Output the (x, y) coordinate of the center of the cell containing the given text.  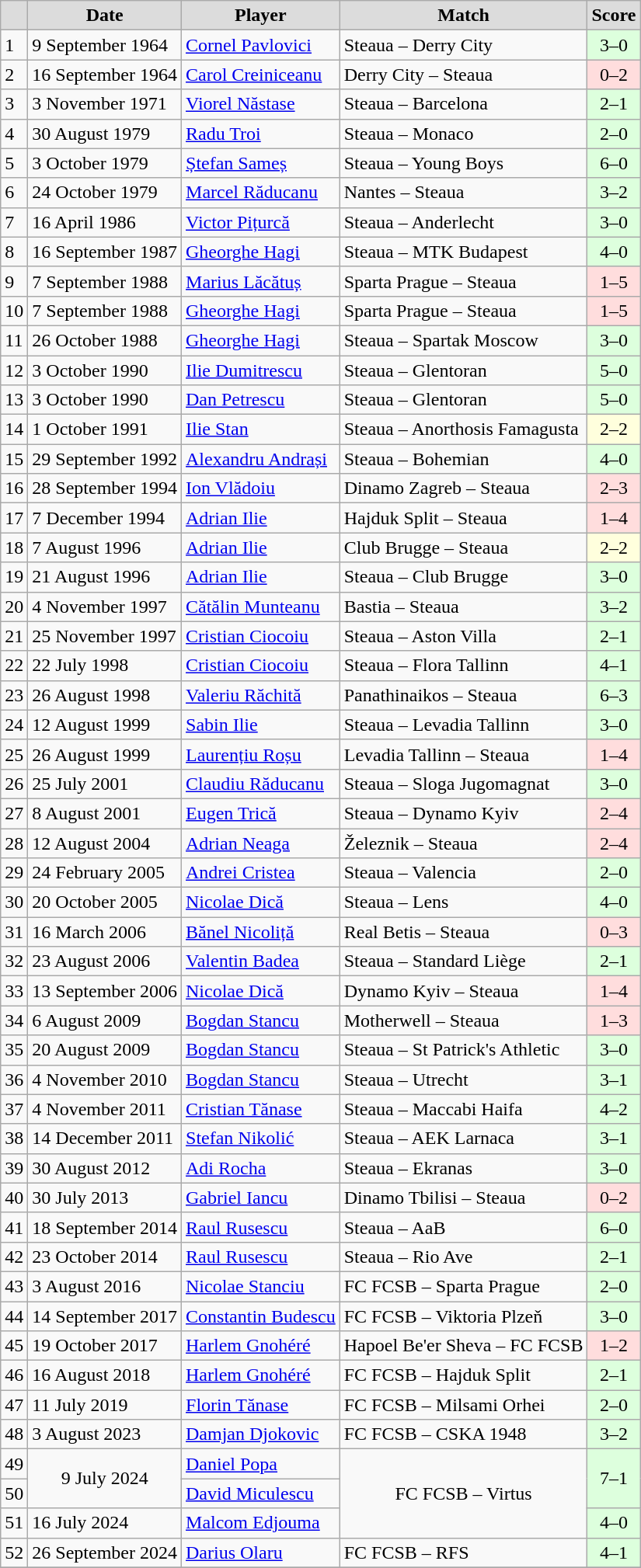
Gabriel Iancu (261, 1198)
16 July 2024 (105, 1523)
18 September 2014 (105, 1227)
22 (14, 666)
Carol Creiniceanu (261, 75)
40 (14, 1198)
FC FCSB – Milsami Orhei (463, 1405)
David Miculescu (261, 1493)
Steaua – AEK Larnaca (463, 1139)
27 (14, 813)
2–3 (614, 488)
Valeriu Răchită (261, 695)
4–2 (614, 1109)
Steaua – Derry City (463, 45)
Motherwell – Steaua (463, 1020)
42 (14, 1257)
14 December 2011 (105, 1139)
12 August 1999 (105, 725)
Levadia Tallinn – Steaua (463, 754)
Nantes – Steaua (463, 193)
12 August 2004 (105, 843)
17 (14, 518)
29 September 1992 (105, 459)
Steaua – Standard Liège (463, 961)
45 (14, 1346)
FC FCSB – RFS (463, 1552)
3 August 2023 (105, 1434)
16 April 1986 (105, 222)
Sabin Ilie (261, 725)
1–2 (614, 1346)
Steaua – Maccabi Haifa (463, 1109)
1 (14, 45)
Player (261, 16)
Železnik – Steaua (463, 843)
26 October 1988 (105, 340)
Steaua – Flora Tallinn (463, 666)
Steaua – Dynamo Kyiv (463, 813)
43 (14, 1286)
Cristian Tănase (261, 1109)
Ion Vlădoiu (261, 488)
8 (14, 252)
20 (14, 607)
Steaua – MTK Budapest (463, 252)
Steaua – Anorthosis Famagusta (463, 429)
23 October 2014 (105, 1257)
Steaua – AaB (463, 1227)
16 August 2018 (105, 1375)
Steaua – Monaco (463, 134)
9 July 2024 (105, 1479)
3 October 1979 (105, 163)
3 (14, 104)
5 (14, 163)
19 October 2017 (105, 1346)
26 September 2024 (105, 1552)
24 February 2005 (105, 873)
1 October 1991 (105, 429)
Steaua – St Patrick's Athletic (463, 1050)
Date (105, 16)
18 (14, 548)
30 (14, 902)
11 July 2019 (105, 1405)
12 (14, 370)
Eugen Trică (261, 813)
4 November 2011 (105, 1109)
Stefan Nikolić (261, 1139)
Nicolae Stanciu (261, 1286)
Steaua – Levadia Tallinn (463, 725)
Dan Petrescu (261, 400)
15 (14, 459)
Hapoel Be'er Sheva – FC FCSB (463, 1346)
9 (14, 281)
Steaua – Barcelona (463, 104)
Adi Rocha (261, 1168)
Florin Tănase (261, 1405)
4 November 2010 (105, 1080)
38 (14, 1139)
26 August 1998 (105, 695)
Darius Olaru (261, 1552)
Andrei Cristea (261, 873)
16 (14, 488)
Radu Troi (261, 134)
36 (14, 1080)
16 September 1964 (105, 75)
4 (14, 134)
Marcel Răducanu (261, 193)
Cornel Pavlovici (261, 45)
Alexandru Andrași (261, 459)
6–3 (614, 695)
Claudiu Răducanu (261, 784)
11 (14, 340)
Ștefan Sameș (261, 163)
46 (14, 1375)
20 August 2009 (105, 1050)
24 (14, 725)
FC FCSB – Virtus (463, 1493)
Laurențiu Roșu (261, 754)
Damjan Djokovic (261, 1434)
52 (14, 1552)
FC FCSB – CSKA 1948 (463, 1434)
Marius Lăcătuș (261, 281)
44 (14, 1316)
39 (14, 1168)
28 (14, 843)
Cătălin Munteanu (261, 607)
FC FCSB – Sparta Prague (463, 1286)
50 (14, 1493)
3 August 2016 (105, 1286)
Steaua – Sloga Jugomagnat (463, 784)
25 (14, 754)
9 September 1964 (105, 45)
25 November 1997 (105, 636)
Ilie Dumitrescu (261, 370)
35 (14, 1050)
Club Brugge – Steaua (463, 548)
48 (14, 1434)
25 July 2001 (105, 784)
14 (14, 429)
Derry City – Steaua (463, 75)
7–1 (614, 1479)
32 (14, 961)
Ilie Stan (261, 429)
Steaua – Valencia (463, 873)
Steaua – Anderlecht (463, 222)
Steaua – Utrecht (463, 1080)
Steaua – Young Boys (463, 163)
28 September 1994 (105, 488)
Panathinaikos – Steaua (463, 695)
13 (14, 400)
Score (614, 16)
Real Betis – Steaua (463, 932)
1–3 (614, 1020)
Constantin Budescu (261, 1316)
Steaua – Spartak Moscow (463, 340)
FC FCSB – Viktoria Plzeň (463, 1316)
4 November 1997 (105, 607)
Steaua – Bohemian (463, 459)
33 (14, 991)
Steaua – Club Brugge (463, 577)
37 (14, 1109)
Dynamo Kyiv – Steaua (463, 991)
Bănel Nicoliță (261, 932)
2 (14, 75)
23 August 2006 (105, 961)
21 August 1996 (105, 577)
Bastia – Steaua (463, 607)
22 July 1998 (105, 666)
7 August 1996 (105, 548)
Steaua – Rio Ave (463, 1257)
19 (14, 577)
34 (14, 1020)
14 September 2017 (105, 1316)
Daniel Popa (261, 1464)
7 (14, 222)
FC FCSB – Hajduk Split (463, 1375)
3 November 1971 (105, 104)
26 August 1999 (105, 754)
23 (14, 695)
31 (14, 932)
Steaua – Ekranas (463, 1168)
51 (14, 1523)
30 July 2013 (105, 1198)
13 September 2006 (105, 991)
0–3 (614, 932)
16 September 1987 (105, 252)
24 October 1979 (105, 193)
Steaua – Aston Villa (463, 636)
41 (14, 1227)
47 (14, 1405)
16 March 2006 (105, 932)
20 October 2005 (105, 902)
Malcom Edjouma (261, 1523)
Steaua – Lens (463, 902)
7 December 1994 (105, 518)
49 (14, 1464)
10 (14, 311)
6 (14, 193)
30 August 1979 (105, 134)
Valentin Badea (261, 961)
Dinamo Tbilisi – Steaua (463, 1198)
Match (463, 16)
Hajduk Split – Steaua (463, 518)
26 (14, 784)
29 (14, 873)
Adrian Neaga (261, 843)
Victor Pițurcă (261, 222)
6 August 2009 (105, 1020)
30 August 2012 (105, 1168)
Viorel Năstase (261, 104)
8 August 2001 (105, 813)
21 (14, 636)
Dinamo Zagreb – Steaua (463, 488)
